Identify which cell holds the provided text, then report its [X, Y] central coordinate. 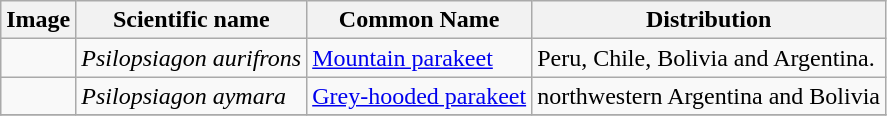
northwestern Argentina and Bolivia [709, 96]
Image [38, 20]
Psilopsiagon aurifrons [192, 58]
Common Name [420, 20]
Peru, Chile, Bolivia and Argentina. [709, 58]
Psilopsiagon aymara [192, 96]
Grey-hooded parakeet [420, 96]
Scientific name [192, 20]
Distribution [709, 20]
Mountain parakeet [420, 58]
